Determine the (x, y) coordinate at the center of the cell enclosing the given text.  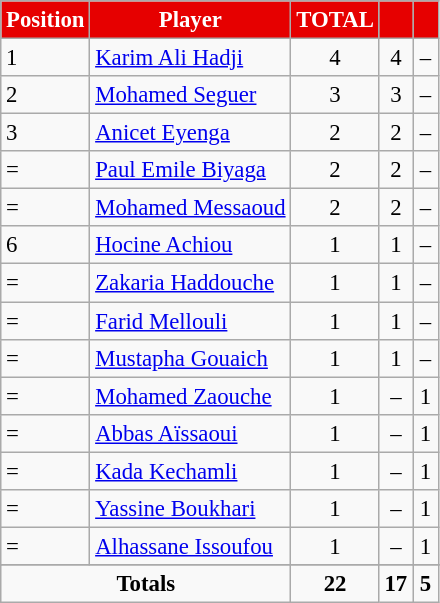
Yassine Boukhari (190, 509)
Abbas Aïssaoui (190, 433)
Position (46, 20)
Player (190, 20)
Mohamed Messaoud (190, 208)
17 (396, 584)
Mohamed Seguer (190, 95)
6 (46, 245)
Hocine Achiou (190, 245)
Paul Emile Biyaga (190, 170)
Farid Mellouli (190, 321)
Zakaria Haddouche (190, 283)
Anicet Eyenga (190, 133)
Alhassane Issoufou (190, 546)
Totals (146, 584)
5 (426, 584)
Kada Kechamli (190, 471)
Mustapha Gouaich (190, 358)
TOTAL (335, 20)
Mohamed Zaouche (190, 396)
Karim Ali Hadji (190, 58)
22 (335, 584)
